For the text-containing cell, return its midpoint in (x, y) coordinate format. 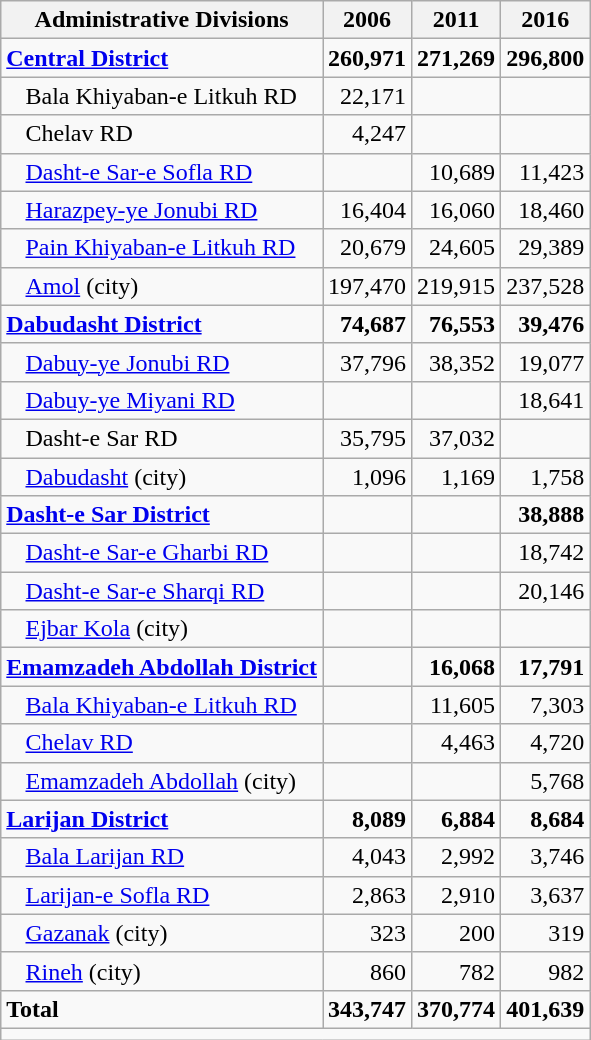
35,795 (366, 438)
1,758 (546, 477)
16,404 (366, 210)
29,389 (546, 248)
219,915 (456, 286)
Dasht-e Sar District (162, 515)
16,068 (456, 667)
Dabudasht District (162, 324)
Emamzadeh Abdollah District (162, 667)
37,032 (456, 438)
18,641 (546, 400)
982 (546, 971)
8,089 (366, 819)
200 (456, 933)
20,679 (366, 248)
401,639 (546, 1009)
Dabuy-ye Jonubi RD (162, 362)
782 (456, 971)
Total (162, 1009)
Dabuy-ye Miyani RD (162, 400)
11,605 (456, 705)
237,528 (546, 286)
11,423 (546, 172)
19,077 (546, 362)
4,463 (456, 743)
76,553 (456, 324)
Dasht-e Sar-e Sharqi RD (162, 591)
296,800 (546, 58)
2006 (366, 20)
2016 (546, 20)
Gazanak (city) (162, 933)
1,096 (366, 477)
18,742 (546, 553)
Ejbar Kola (city) (162, 629)
197,470 (366, 286)
Pain Khiyaban-e Litkuh RD (162, 248)
4,720 (546, 743)
18,460 (546, 210)
22,171 (366, 96)
2011 (456, 20)
2,992 (456, 857)
6,884 (456, 819)
2,910 (456, 895)
17,791 (546, 667)
38,352 (456, 362)
Dabudasht (city) (162, 477)
Dasht-e Sar RD (162, 438)
319 (546, 933)
16,060 (456, 210)
Administrative Divisions (162, 20)
74,687 (366, 324)
10,689 (456, 172)
Larijan District (162, 819)
Dasht-e Sar-e Gharbi RD (162, 553)
3,746 (546, 857)
Emamzadeh Abdollah (city) (162, 781)
7,303 (546, 705)
4,043 (366, 857)
Central District (162, 58)
20,146 (546, 591)
1,169 (456, 477)
Amol (city) (162, 286)
343,747 (366, 1009)
323 (366, 933)
260,971 (366, 58)
38,888 (546, 515)
39,476 (546, 324)
8,684 (546, 819)
24,605 (456, 248)
370,774 (456, 1009)
37,796 (366, 362)
271,269 (456, 58)
860 (366, 971)
2,863 (366, 895)
Bala Larijan RD (162, 857)
Larijan-e Sofla RD (162, 895)
Dasht-e Sar-e Sofla RD (162, 172)
Rineh (city) (162, 971)
5,768 (546, 781)
4,247 (366, 134)
Harazpey-ye Jonubi RD (162, 210)
3,637 (546, 895)
